Return the (x, y) coordinate for the center point of the cell that contains the specified text.  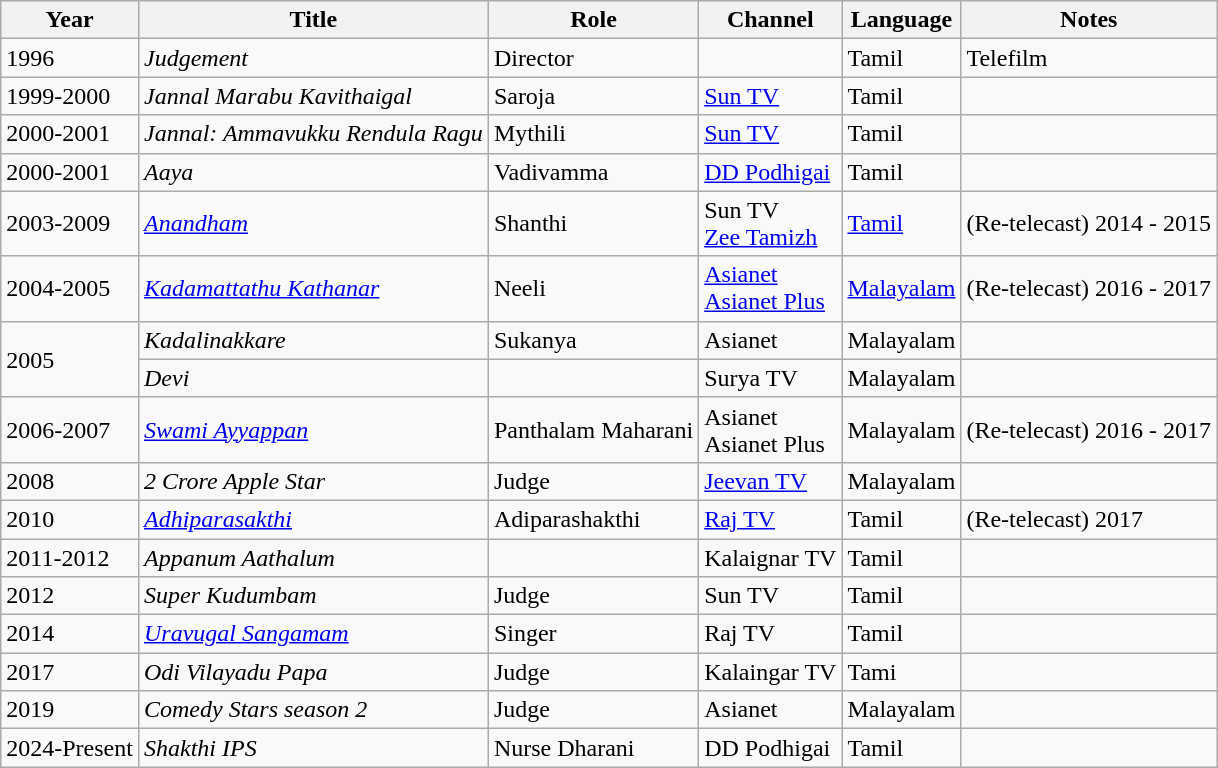
Odi Vilayadu Papa (313, 672)
2019 (70, 710)
Language (902, 20)
Neeli (593, 288)
Role (593, 20)
Year (70, 20)
2005 (70, 359)
2003-2009 (70, 224)
Jannal: Ammavukku Rendula Ragu (313, 134)
Surya TV (770, 378)
1996 (70, 58)
Adiparashakthi (593, 519)
2008 (70, 481)
2010 (70, 519)
Sukanya (593, 340)
Devi (313, 378)
Uravugal Sangamam (313, 634)
Jannal Marabu Kavithaigal (313, 96)
(Re-telecast) 2017 (1089, 519)
Appanum Aathalum (313, 557)
Anandham (313, 224)
Swami Ayyappan (313, 430)
Mythili (593, 134)
2024-Present (70, 748)
Shanthi (593, 224)
Jeevan TV (770, 481)
Super Kudumbam (313, 596)
Channel (770, 20)
Kalaignar TV (770, 557)
Panthalam Maharani (593, 430)
Vadivamma (593, 172)
2 Crore Apple Star (313, 481)
Singer (593, 634)
Telefilm (1089, 58)
Shakthi IPS (313, 748)
2012 (70, 596)
2004-2005 (70, 288)
2011-2012 (70, 557)
Tami (902, 672)
Saroja (593, 96)
Comedy Stars season 2 (313, 710)
Judgement (313, 58)
Aaya (313, 172)
Title (313, 20)
2017 (70, 672)
Sun TVZee Tamizh (770, 224)
Adhiparasakthi (313, 519)
Notes (1089, 20)
1999-2000 (70, 96)
Nurse Dharani (593, 748)
Kadalinakkare (313, 340)
(Re-telecast) 2014 - 2015 (1089, 224)
2006-2007 (70, 430)
Kadamattathu Kathanar (313, 288)
Kalaingar TV (770, 672)
Director (593, 58)
2014 (70, 634)
